Detect which cell encompasses the target text, then output its [x, y] center coordinate. 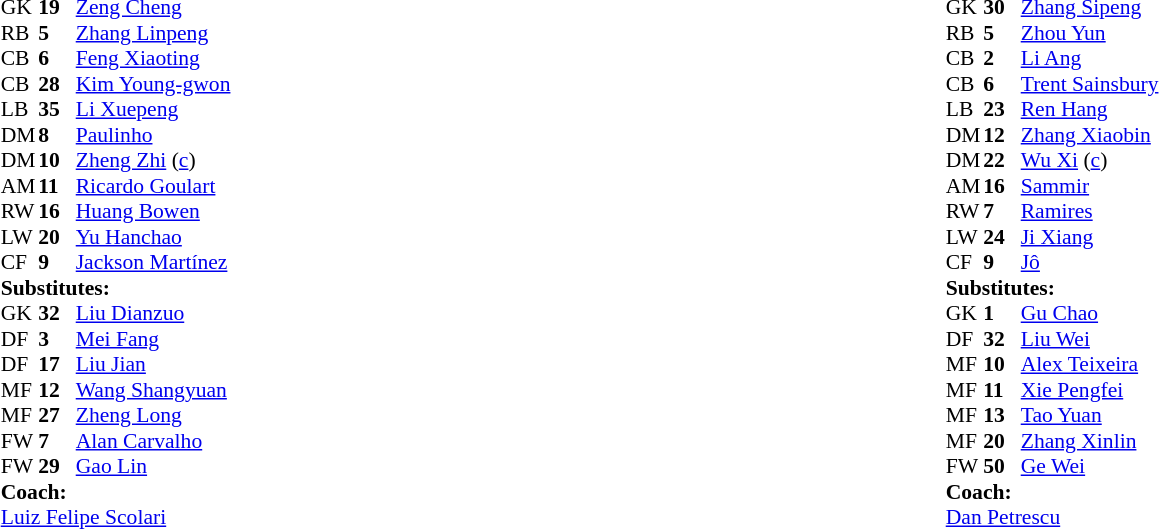
Jackson Martínez [154, 263]
Ricardo Goulart [154, 186]
Zhou Yun [1090, 33]
29 [57, 467]
Ji Xiang [1090, 237]
Trent Sainsbury [1090, 84]
3 [57, 339]
Alan Carvalho [154, 441]
Mei Fang [154, 339]
Yu Hanchao [154, 237]
Xie Pengfei [1090, 390]
Zheng Long [154, 415]
1 [1002, 313]
Liu Dianzuo [154, 313]
Gu Chao [1090, 313]
Alex Teixeira [1090, 365]
Zhang Linpeng [154, 33]
50 [1002, 467]
Feng Xiaoting [154, 59]
Zhang Xinlin [1090, 441]
Ge Wei [1090, 467]
Liu Wei [1090, 339]
22 [1002, 161]
28 [57, 84]
Gao Lin [154, 467]
23 [1002, 109]
2 [1002, 59]
Li Ang [1090, 59]
8 [57, 135]
Ramires [1090, 211]
Tao Yuan [1090, 415]
Liu Jian [154, 365]
13 [1002, 415]
Huang Bowen [154, 211]
35 [57, 109]
Kim Young-gwon [154, 84]
24 [1002, 237]
27 [57, 415]
Zheng Zhi (c) [154, 161]
Li Xuepeng [154, 109]
17 [57, 365]
Wu Xi (c) [1090, 161]
Ren Hang [1090, 109]
Wang Shangyuan [154, 390]
Jô [1090, 263]
Zhang Xiaobin [1090, 135]
Sammir [1090, 186]
Paulinho [154, 135]
